Search for the cell housing the specified text and yield its (X, Y) center coordinate. 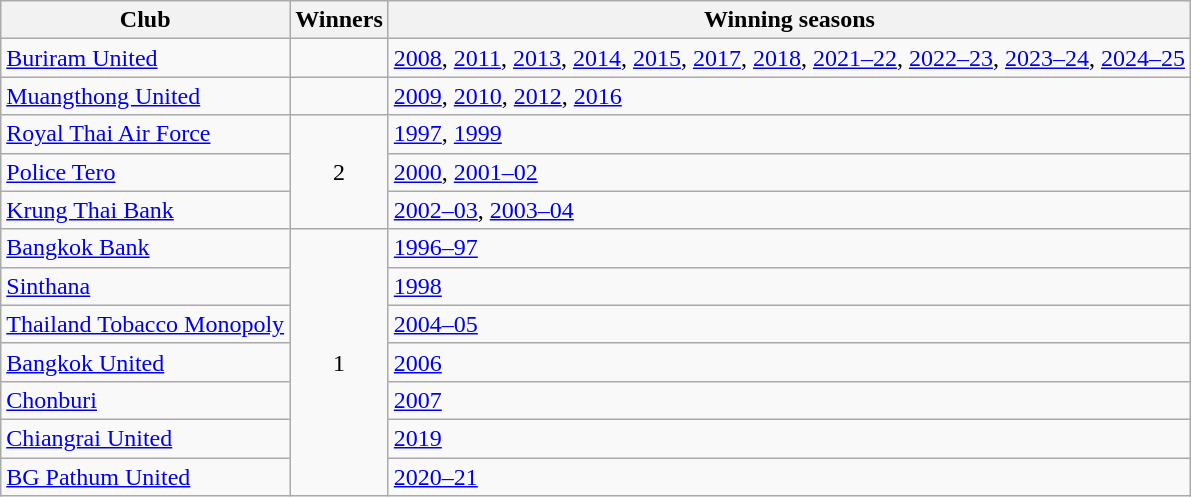
Chonburi (146, 400)
Police Tero (146, 172)
Muangthong United (146, 96)
2009, 2010, 2012, 2016 (789, 96)
BG Pathum United (146, 477)
2002–03, 2003–04 (789, 210)
2008, 2011, 2013, 2014, 2015, 2017, 2018, 2021–22, 2022–23, 2023–24, 2024–25 (789, 58)
Bangkok United (146, 362)
Chiangrai United (146, 438)
2000, 2001–02 (789, 172)
Winners (340, 20)
2004–05 (789, 324)
Club (146, 20)
2020–21 (789, 477)
Thailand Tobacco Monopoly (146, 324)
1998 (789, 286)
2 (340, 172)
1996–97 (789, 248)
2019 (789, 438)
2007 (789, 400)
2006 (789, 362)
Buriram United (146, 58)
Bangkok Bank (146, 248)
Winning seasons (789, 20)
Krung Thai Bank (146, 210)
1997, 1999 (789, 134)
Royal Thai Air Force (146, 134)
1 (340, 362)
Sinthana (146, 286)
